Detect which cell encompasses the target text, then output its (x, y) center coordinate. 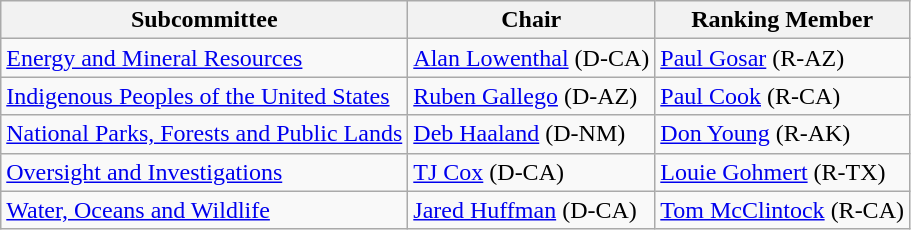
Paul Cook (R-CA) (782, 96)
Don Young (R-AK) (782, 134)
Subcommittee (204, 20)
Indigenous Peoples of the United States (204, 96)
Water, Oceans and Wildlife (204, 210)
Alan Lowenthal (D-CA) (532, 58)
Louie Gohmert (R-TX) (782, 172)
TJ Cox (D-CA) (532, 172)
National Parks, Forests and Public Lands (204, 134)
Ranking Member (782, 20)
Deb Haaland (D-NM) (532, 134)
Jared Huffman (D-CA) (532, 210)
Ruben Gallego (D-AZ) (532, 96)
Chair (532, 20)
Oversight and Investigations (204, 172)
Paul Gosar (R-AZ) (782, 58)
Tom McClintock (R-CA) (782, 210)
Energy and Mineral Resources (204, 58)
